Determine the (X, Y) coordinate at the center of the cell enclosing the given text.  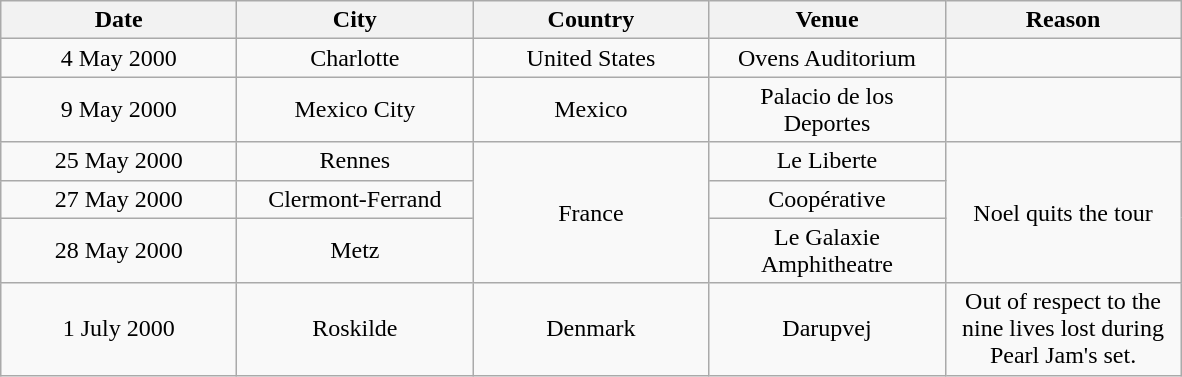
Denmark (591, 329)
Clermont-Ferrand (355, 199)
Roskilde (355, 329)
Mexico City (355, 110)
Out of respect to the nine lives lost during Pearl Jam's set. (1063, 329)
Le Liberte (827, 161)
9 May 2000 (119, 110)
Date (119, 20)
4 May 2000 (119, 58)
Venue (827, 20)
25 May 2000 (119, 161)
City (355, 20)
Coopérative (827, 199)
Rennes (355, 161)
Metz (355, 250)
Ovens Auditorium (827, 58)
Charlotte (355, 58)
1 July 2000 (119, 329)
Mexico (591, 110)
Noel quits the tour (1063, 212)
United States (591, 58)
27 May 2000 (119, 199)
28 May 2000 (119, 250)
Country (591, 20)
Darupvej (827, 329)
Reason (1063, 20)
France (591, 212)
Palacio de los Deportes (827, 110)
Le Galaxie Amphitheatre (827, 250)
